Return the (X, Y) coordinate for the center point of the cell that contains the specified text.  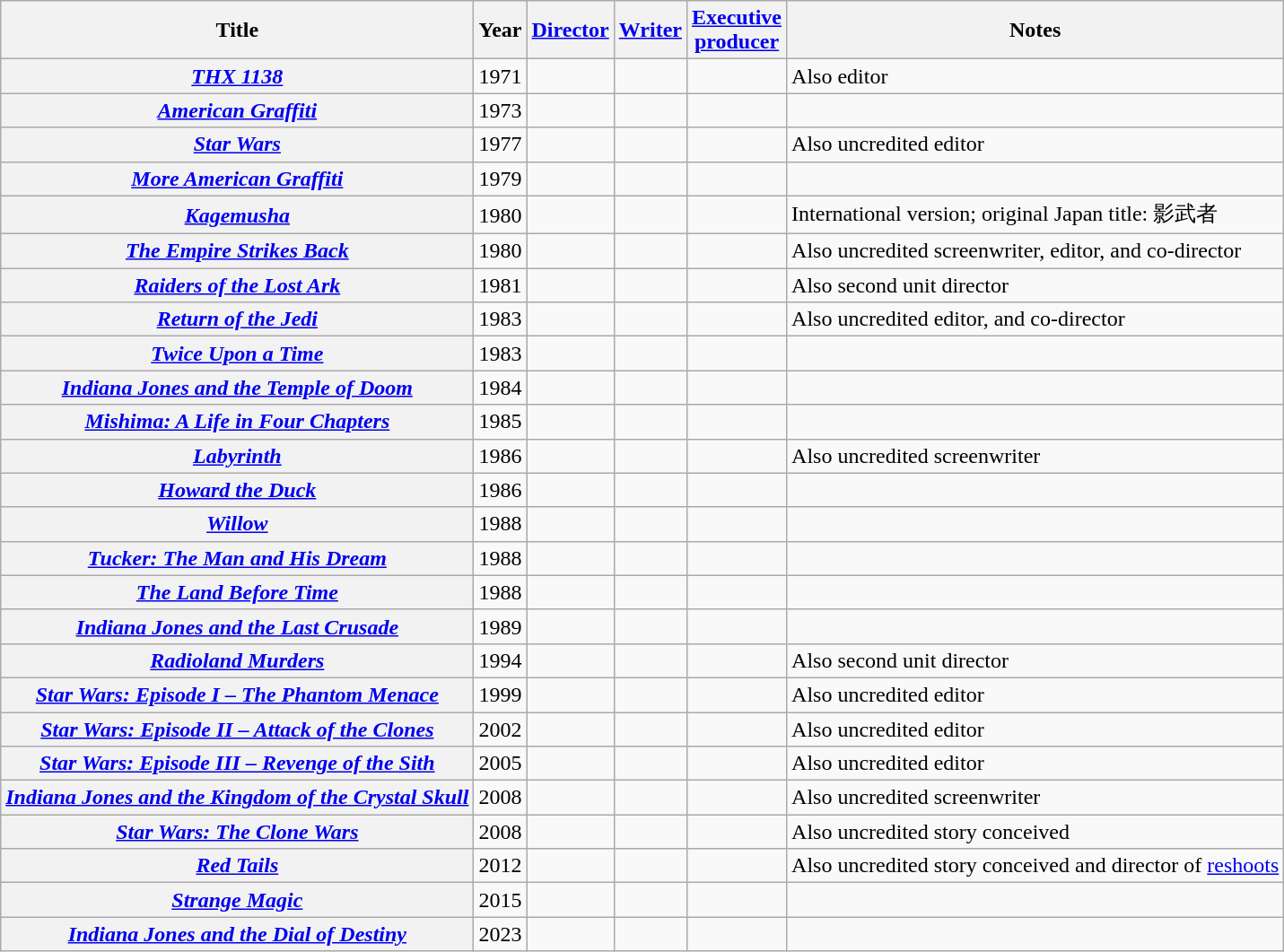
American Graffiti (237, 110)
International version; original Japan title: 影武者 (1035, 215)
Kagemusha (237, 215)
Willow (237, 524)
2023 (501, 934)
Director (571, 31)
2015 (501, 900)
1977 (501, 144)
Labyrinth (237, 456)
Notes (1035, 31)
1971 (501, 76)
Indiana Jones and the Dial of Destiny (237, 934)
Star Wars: The Clone Wars (237, 832)
The Land Before Time (237, 592)
The Empire Strikes Back (237, 251)
1979 (501, 179)
Title (237, 31)
THX 1138 (237, 76)
Star Wars: Episode III – Revenge of the Sith (237, 764)
Indiana Jones and the Kingdom of the Crystal Skull (237, 798)
Tucker: The Man and His Dream (237, 558)
Raiders of the Lost Ark (237, 285)
Executive producer (736, 31)
1985 (501, 422)
Also uncredited screenwriter, editor, and co-director (1035, 251)
1981 (501, 285)
Red Tails (237, 866)
Year (501, 31)
Indiana Jones and the Last Crusade (237, 626)
Star Wars: Episode II – Attack of the Clones (237, 729)
1984 (501, 388)
Also editor (1035, 76)
Twice Upon a Time (237, 354)
2012 (501, 866)
More American Graffiti (237, 179)
Also uncredited story conceived and director of reshoots (1035, 866)
1989 (501, 626)
Indiana Jones and the Temple of Doom (237, 388)
Strange Magic (237, 900)
Mishima: A Life in Four Chapters (237, 422)
Howard the Duck (237, 490)
1994 (501, 660)
Radioland Murders (237, 660)
Return of the Jedi (237, 319)
Star Wars (237, 144)
1973 (501, 110)
Writer (650, 31)
2005 (501, 764)
2002 (501, 729)
1999 (501, 694)
Also uncredited editor, and co-director (1035, 319)
Star Wars: Episode I – The Phantom Menace (237, 694)
Also uncredited story conceived (1035, 832)
